Detect which cell encompasses the target text, then output its (x, y) center coordinate. 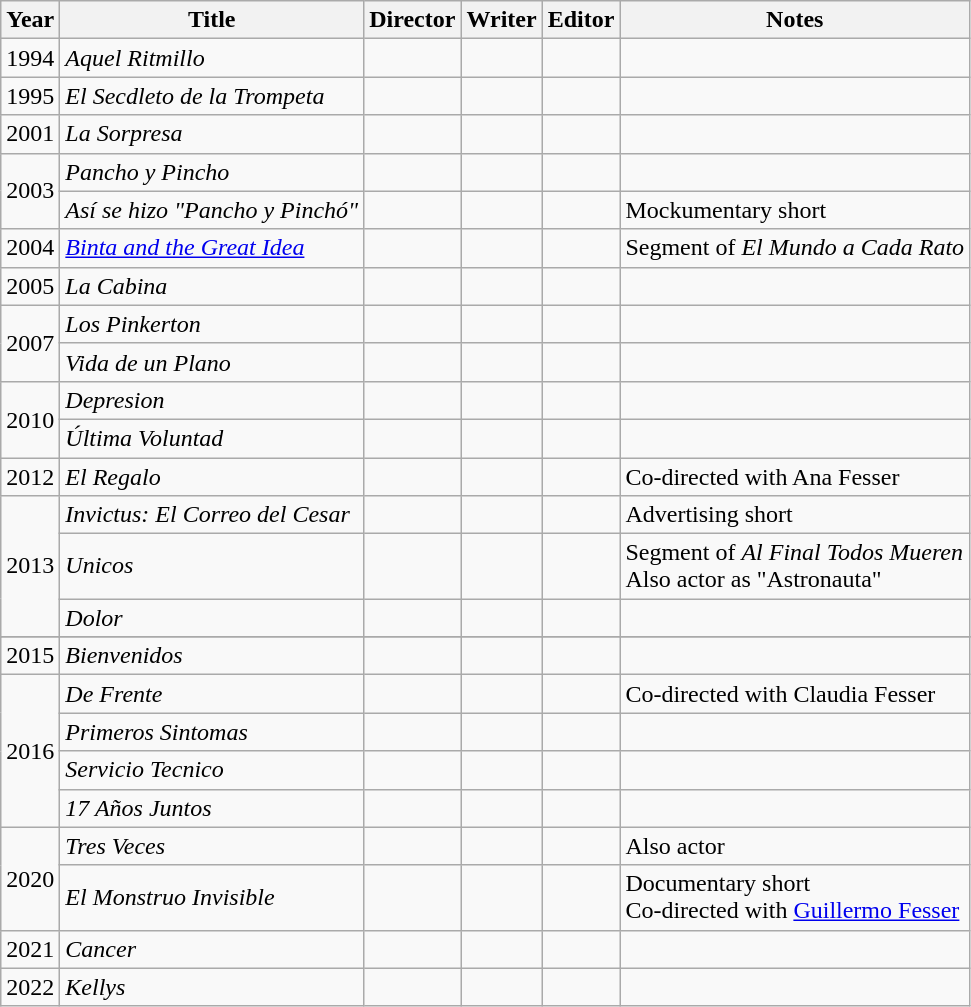
2020 (30, 878)
Aquel Ritmillo (212, 58)
De Frente (212, 694)
2001 (30, 134)
Segment of El Mundo a Cada Rato (795, 248)
Dolor (212, 618)
Vida de un Plano (212, 362)
Cancer (212, 949)
2007 (30, 343)
Mockumentary short (795, 210)
Última Voluntad (212, 438)
2004 (30, 248)
Title (212, 20)
Director (412, 20)
Primeros Sintomas (212, 732)
2016 (30, 751)
Bienvenidos (212, 656)
Unicos (212, 566)
La Cabina (212, 286)
Kellys (212, 987)
Notes (795, 20)
Documentary shortCo-directed with Guillermo Fesser (795, 898)
1994 (30, 58)
Binta and the Great Idea (212, 248)
2015 (30, 656)
Writer (502, 20)
Los Pinkerton (212, 324)
2022 (30, 987)
El Monstruo Invisible (212, 898)
Así se hizo "Pancho y Pinchó" (212, 210)
Invictus: El Correo del Cesar (212, 515)
El Secdleto de la Trompeta (212, 96)
Tres Veces (212, 846)
2013 (30, 566)
Depresion (212, 400)
Pancho y Pincho (212, 172)
Advertising short (795, 515)
1995 (30, 96)
Editor (581, 20)
2003 (30, 191)
El Regalo (212, 477)
Year (30, 20)
17 Años Juntos (212, 808)
Servicio Tecnico (212, 770)
2010 (30, 419)
2005 (30, 286)
Co-directed with Ana Fesser (795, 477)
Segment of Al Final Todos MuerenAlso actor as "Astronauta" (795, 566)
2021 (30, 949)
La Sorpresa (212, 134)
Co-directed with Claudia Fesser (795, 694)
2012 (30, 477)
Also actor (795, 846)
